Determine the (x, y) coordinate at the center of the cell enclosing the given text.  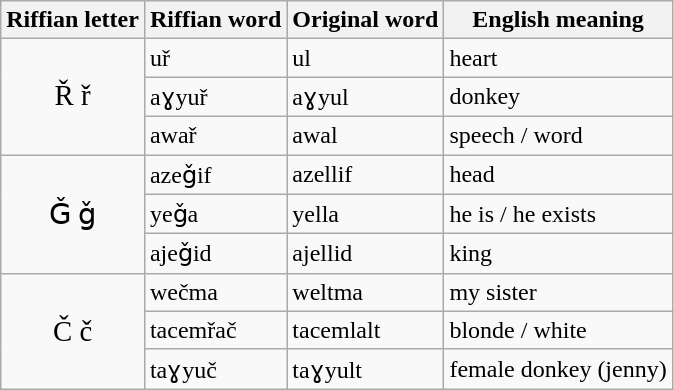
ajeǧid (215, 254)
Ř ř (73, 97)
donkey (558, 97)
Riffian word (215, 20)
Riffian letter (73, 20)
king (558, 254)
aɣyuř (215, 97)
heart (558, 58)
blonde / white (558, 330)
uř (215, 58)
he is / he exists (558, 214)
my sister (558, 292)
aɣyul (366, 97)
weltma (366, 292)
Ǧ ǧ (73, 214)
azeǧif (215, 174)
English meaning (558, 20)
ul (366, 58)
Č č (73, 331)
speech / word (558, 135)
tacemlalt (366, 330)
Original word (366, 20)
female donkey (jenny) (558, 369)
yeǧa (215, 214)
head (558, 174)
tacemřač (215, 330)
azellif (366, 174)
taɣyuč (215, 369)
awal (366, 135)
wečma (215, 292)
yella (366, 214)
ajellid (366, 254)
awař (215, 135)
taɣyult (366, 369)
